Return (x, y) of the center of cell containing provided text 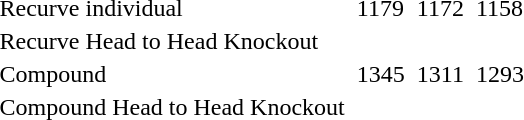
1345 (380, 74)
1311 (440, 74)
